Identify which cell holds the provided text, then report its [x, y] central coordinate. 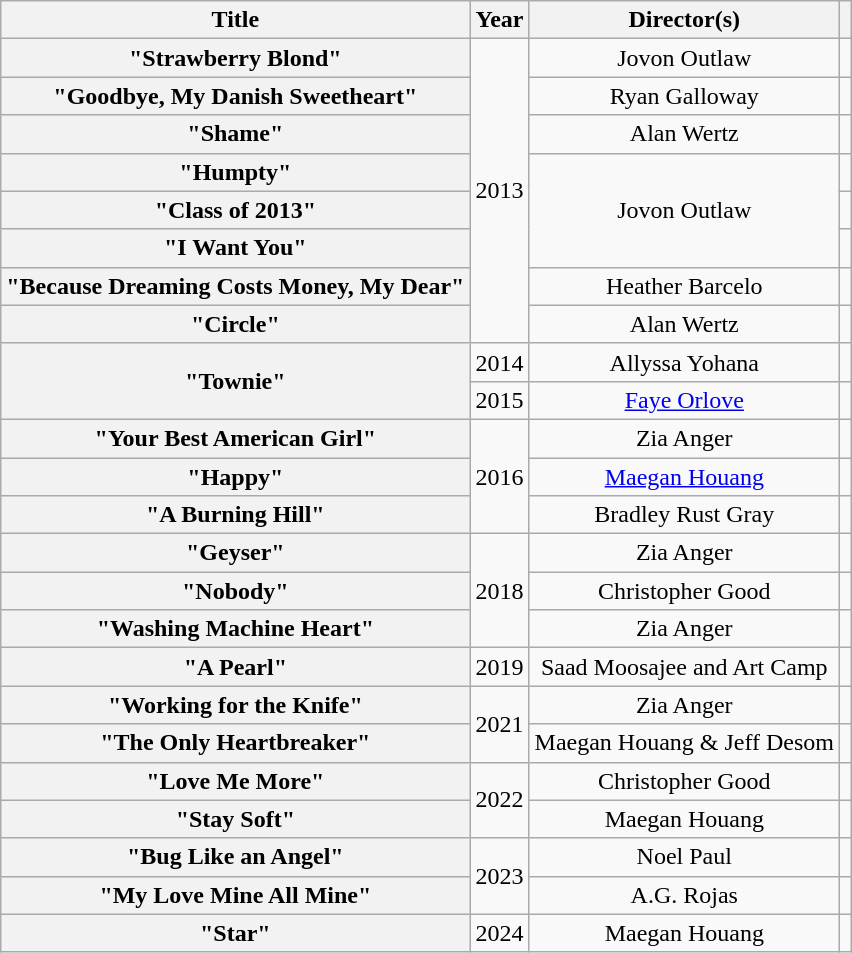
"Working for the Knife" [236, 705]
"My Love Mine All Mine" [236, 895]
2019 [500, 667]
"Love Me More" [236, 781]
Noel Paul [684, 857]
Ryan Galloway [684, 96]
2022 [500, 800]
Bradley Rust Gray [684, 515]
"Townie" [236, 381]
"Bug Like an Angel" [236, 857]
2014 [500, 362]
"Geyser" [236, 553]
"A Pearl" [236, 667]
2023 [500, 876]
"Happy" [236, 477]
2013 [500, 191]
"Stay Soft" [236, 819]
Title [236, 20]
2018 [500, 591]
Maegan Houang & Jeff Desom [684, 743]
"Humpty" [236, 172]
2021 [500, 724]
2024 [500, 933]
"Washing Machine Heart" [236, 629]
"Circle" [236, 324]
Year [500, 20]
"Nobody" [236, 591]
Director(s) [684, 20]
A.G. Rojas [684, 895]
Saad Moosajee and Art Camp [684, 667]
"Shame" [236, 134]
"A Burning Hill" [236, 515]
Faye Orlove [684, 400]
2016 [500, 476]
Allyssa Yohana [684, 362]
"The Only Heartbreaker" [236, 743]
"I Want You" [236, 248]
"Star" [236, 933]
"Because Dreaming Costs Money, My Dear" [236, 286]
"Strawberry Blond" [236, 58]
"Your Best American Girl" [236, 438]
"Goodbye, My Danish Sweetheart" [236, 96]
Heather Barcelo [684, 286]
2015 [500, 400]
"Class of 2013" [236, 210]
